Return the (x, y) coordinate for the center point of the cell that contains the specified text.  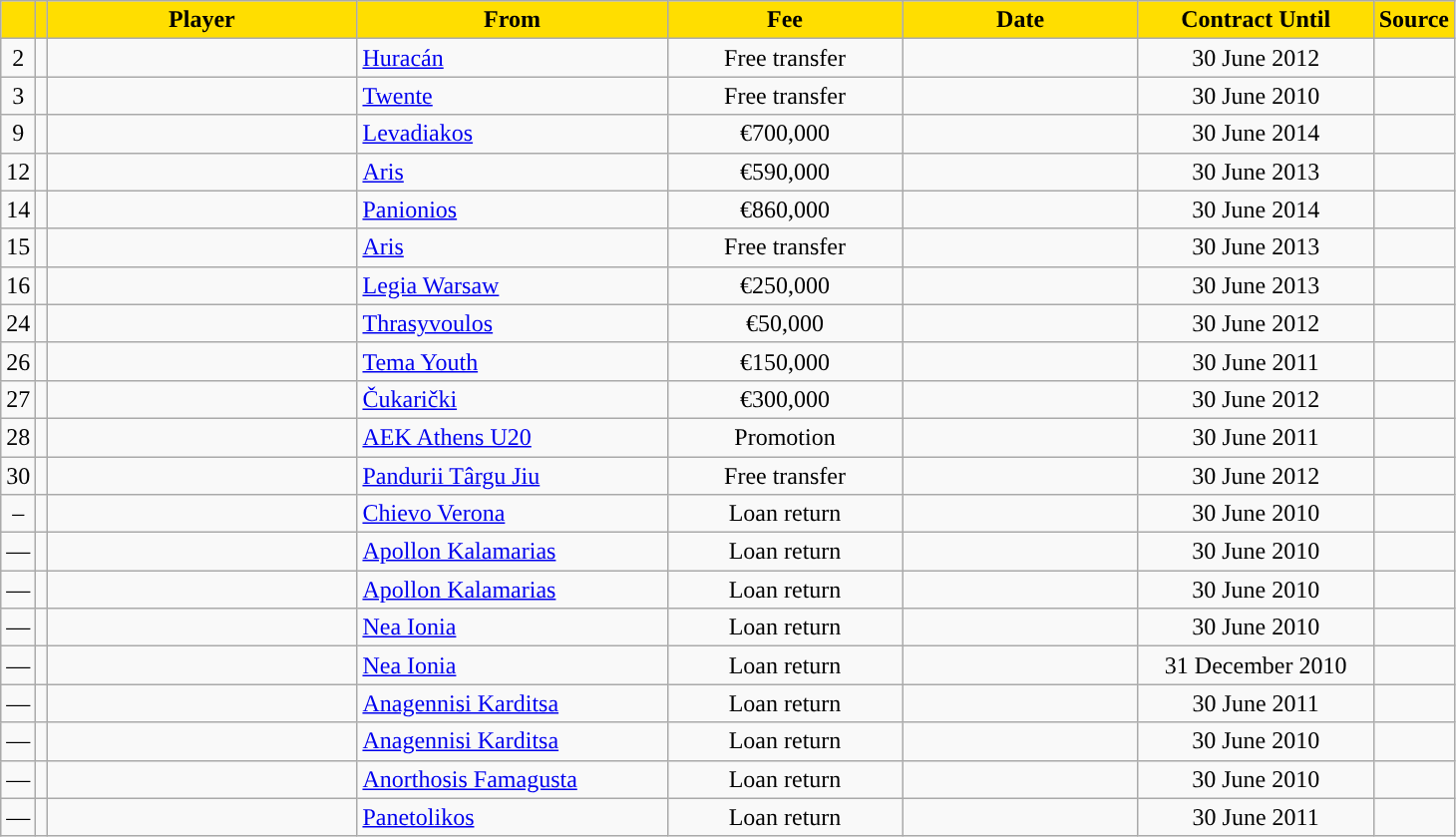
Thrasyvoulos (513, 323)
Čukarički (513, 399)
€150,000 (785, 361)
Source (1414, 20)
31 December 2010 (1256, 665)
28 (18, 437)
Legia Warsaw (513, 285)
9 (18, 134)
€700,000 (785, 134)
AEK Athens U20 (513, 437)
Contract Until (1256, 20)
Chievo Verona (513, 514)
€50,000 (785, 323)
Pandurii Târgu Jiu (513, 476)
Panetolikos (513, 817)
2 (18, 58)
26 (18, 361)
3 (18, 96)
Levadiakos (513, 134)
24 (18, 323)
16 (18, 285)
From (513, 20)
12 (18, 172)
Huracán (513, 58)
€250,000 (785, 285)
30 (18, 476)
– (18, 514)
Promotion (785, 437)
Tema Youth (513, 361)
€300,000 (785, 399)
Fee (785, 20)
Anorthosis Famagusta (513, 779)
Player (201, 20)
€860,000 (785, 209)
Date (1020, 20)
Panionios (513, 209)
15 (18, 247)
Twente (513, 96)
14 (18, 209)
27 (18, 399)
€590,000 (785, 172)
